Extract the [X, Y] coordinate from the center of the cell holding the provided text.  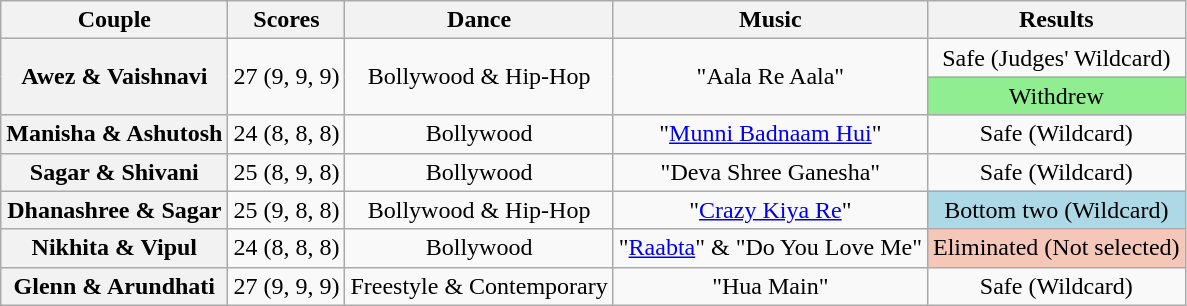
Glenn & Arundhati [114, 286]
25 (8, 9, 8) [286, 172]
"Deva Shree Ganesha" [770, 172]
Safe (Judges' Wildcard) [1056, 58]
Results [1056, 20]
Couple [114, 20]
25 (9, 8, 8) [286, 210]
Nikhita & Vipul [114, 248]
Music [770, 20]
Bottom two (Wildcard) [1056, 210]
"Munni Badnaam Hui" [770, 134]
Sagar & Shivani [114, 172]
Freestyle & Contemporary [479, 286]
Manisha & Ashutosh [114, 134]
Scores [286, 20]
"Hua Main" [770, 286]
"Raabta" & "Do You Love Me" [770, 248]
"Crazy Kiya Re" [770, 210]
Awez & Vaishnavi [114, 77]
Dance [479, 20]
Dhanashree & Sagar [114, 210]
Withdrew [1056, 96]
Eliminated (Not selected) [1056, 248]
"Aala Re Aala" [770, 77]
